Locate the cell with the specified text and output its (X, Y) center coordinate. 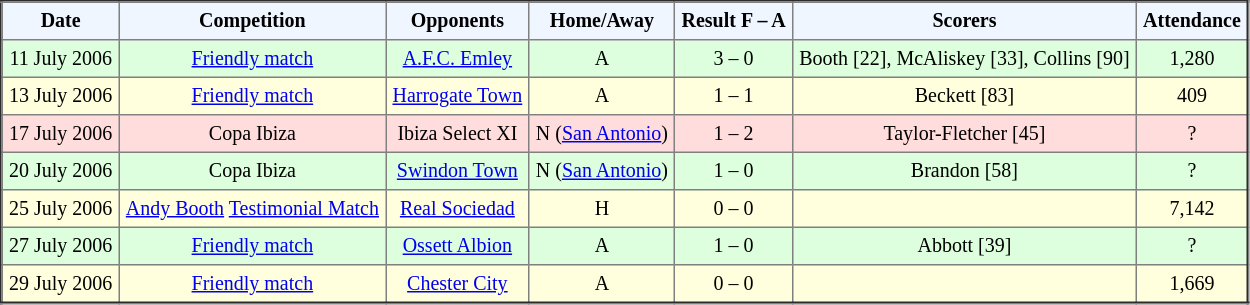
17 July 2006 (61, 134)
Real Sociedad (458, 209)
13 July 2006 (61, 96)
Ibiza Select XI (458, 134)
25 July 2006 (61, 209)
Booth [22], McAliskey [33], Collins [90] (964, 59)
11 July 2006 (61, 59)
Opponents (458, 21)
Attendance (1192, 21)
Ossett Albion (458, 246)
Scorers (964, 21)
Andy Booth Testimonial Match (252, 209)
1 – 2 (734, 134)
Date (61, 21)
Beckett [83] (964, 96)
27 July 2006 (61, 246)
Competition (252, 21)
Taylor-Fletcher [45] (964, 134)
Abbott [39] (964, 246)
7,142 (1192, 209)
Harrogate Town (458, 96)
1 – 1 (734, 96)
A.F.C. Emley (458, 59)
Chester City (458, 284)
Home/Away (602, 21)
Result F – A (734, 21)
H (602, 209)
20 July 2006 (61, 171)
3 – 0 (734, 59)
29 July 2006 (61, 284)
1,280 (1192, 59)
409 (1192, 96)
1,669 (1192, 284)
Brandon [58] (964, 171)
Swindon Town (458, 171)
